Search for the cell housing the specified text and yield its [x, y] center coordinate. 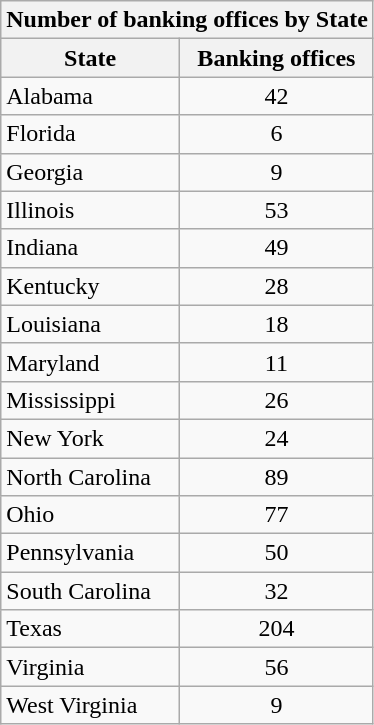
Louisiana [90, 324]
Ohio [90, 515]
Indiana [90, 248]
204 [276, 629]
56 [276, 667]
Virginia [90, 667]
State [90, 58]
Mississippi [90, 400]
6 [276, 134]
42 [276, 96]
28 [276, 286]
26 [276, 400]
18 [276, 324]
New York [90, 438]
South Carolina [90, 591]
50 [276, 553]
North Carolina [90, 477]
49 [276, 248]
Florida [90, 134]
Alabama [90, 96]
77 [276, 515]
53 [276, 210]
Georgia [90, 172]
Kentucky [90, 286]
11 [276, 362]
Number of banking offices by State [188, 20]
West Virginia [90, 705]
Maryland [90, 362]
Texas [90, 629]
89 [276, 477]
32 [276, 591]
24 [276, 438]
Pennsylvania [90, 553]
Illinois [90, 210]
Banking offices [276, 58]
